Return the (X, Y) coordinate for the center point of the cell that contains the specified text.  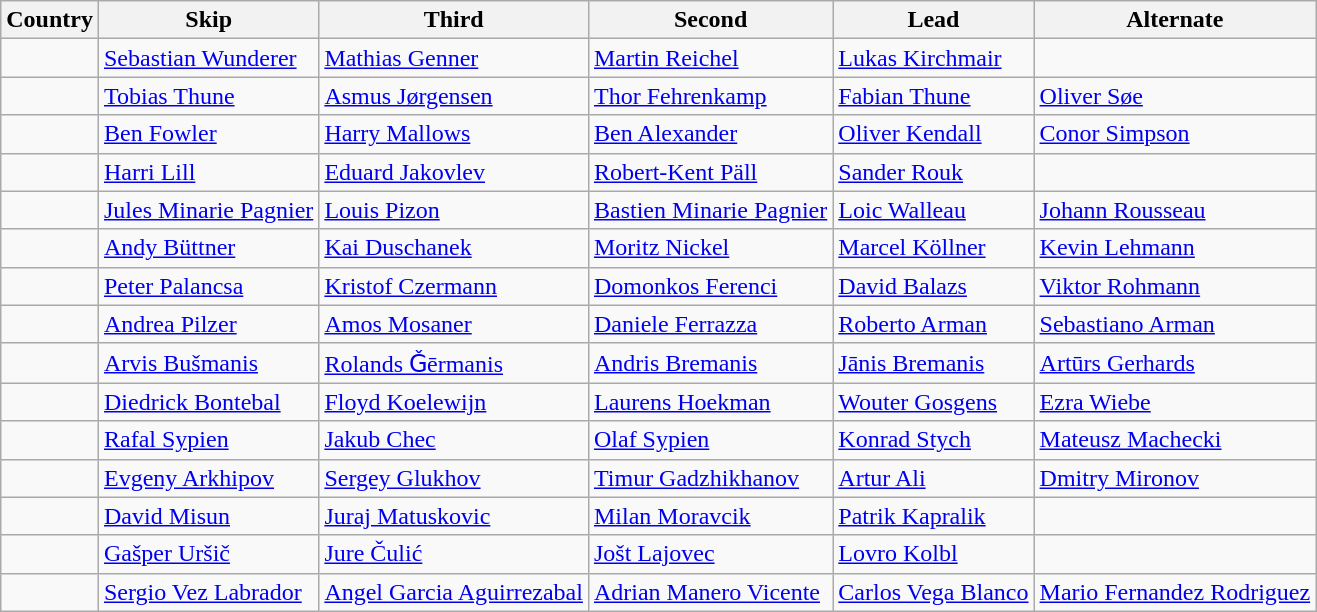
Peter Palancsa (208, 286)
Marcel Köllner (934, 248)
David Balazs (934, 286)
Konrad Stych (934, 440)
Carlos Vega Blanco (934, 592)
Amos Mosaner (454, 324)
Skip (208, 20)
Milan Moravcik (710, 516)
Bastien Minarie Pagnier (710, 210)
Evgeny Arkhipov (208, 478)
Lukas Kirchmair (934, 58)
Artūrs Gerhards (1175, 363)
Angel Garcia Aguirrezabal (454, 592)
Viktor Rohmann (1175, 286)
Oliver Kendall (934, 134)
Andris Bremanis (710, 363)
Ben Fowler (208, 134)
Harri Lill (208, 172)
Louis Pizon (454, 210)
Sebastiano Arman (1175, 324)
Diedrick Bontebal (208, 402)
Harry Mallows (454, 134)
Dmitry Mironov (1175, 478)
Lovro Kolbl (934, 554)
Olaf Sypien (710, 440)
Rolands Ǧērmanis (454, 363)
Mateusz Machecki (1175, 440)
Floyd Koelewijn (454, 402)
Johann Rousseau (1175, 210)
Sander Rouk (934, 172)
Arvis Bušmanis (208, 363)
Robert-Kent Päll (710, 172)
Third (454, 20)
Alternate (1175, 20)
Lead (934, 20)
Asmus Jørgensen (454, 96)
Roberto Arman (934, 324)
Timur Gadzhikhanov (710, 478)
Sergey Glukhov (454, 478)
Daniele Ferrazza (710, 324)
Kevin Lehmann (1175, 248)
Sebastian Wunderer (208, 58)
Country (50, 20)
Juraj Matuskovic (454, 516)
Loic Walleau (934, 210)
Jules Minarie Pagnier (208, 210)
Adrian Manero Vicente (710, 592)
Second (710, 20)
Artur Ali (934, 478)
Laurens Hoekman (710, 402)
Kristof Czermann (454, 286)
Ben Alexander (710, 134)
Jānis Bremanis (934, 363)
Martin Reichel (710, 58)
Ezra Wiebe (1175, 402)
Rafal Sypien (208, 440)
Moritz Nickel (710, 248)
Andy Büttner (208, 248)
Conor Simpson (1175, 134)
Mario Fernandez Rodriguez (1175, 592)
Thor Fehrenkamp (710, 96)
Jakub Chec (454, 440)
Gašper Uršič (208, 554)
Patrik Kapralik (934, 516)
Eduard Jakovlev (454, 172)
Wouter Gosgens (934, 402)
Domonkos Ferenci (710, 286)
Fabian Thune (934, 96)
Mathias Genner (454, 58)
Jošt Lajovec (710, 554)
Oliver Søe (1175, 96)
Jure Čulić (454, 554)
Tobias Thune (208, 96)
Sergio Vez Labrador (208, 592)
Kai Duschanek (454, 248)
David Misun (208, 516)
Andrea Pilzer (208, 324)
